Find where the given text appears and provide that cell's center as [x, y] coordinate. 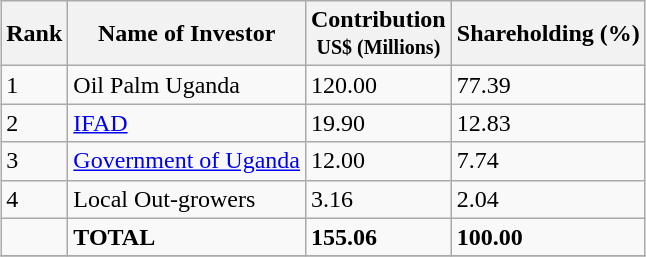
4 [34, 199]
155.06 [378, 237]
ContributionUS$ (Millions) [378, 34]
TOTAL [187, 237]
Name of Investor [187, 34]
Local Out-growers [187, 199]
IFAD [187, 123]
Rank [34, 34]
Oil Palm Uganda [187, 85]
7.74 [548, 161]
Shareholding (%) [548, 34]
1 [34, 85]
2 [34, 123]
3 [34, 161]
77.39 [548, 85]
12.00 [378, 161]
Government of Uganda [187, 161]
100.00 [548, 237]
3.16 [378, 199]
2.04 [548, 199]
12.83 [548, 123]
120.00 [378, 85]
19.90 [378, 123]
